Capture the cell that displays the provided text and extract its (x, y) central coordinate. 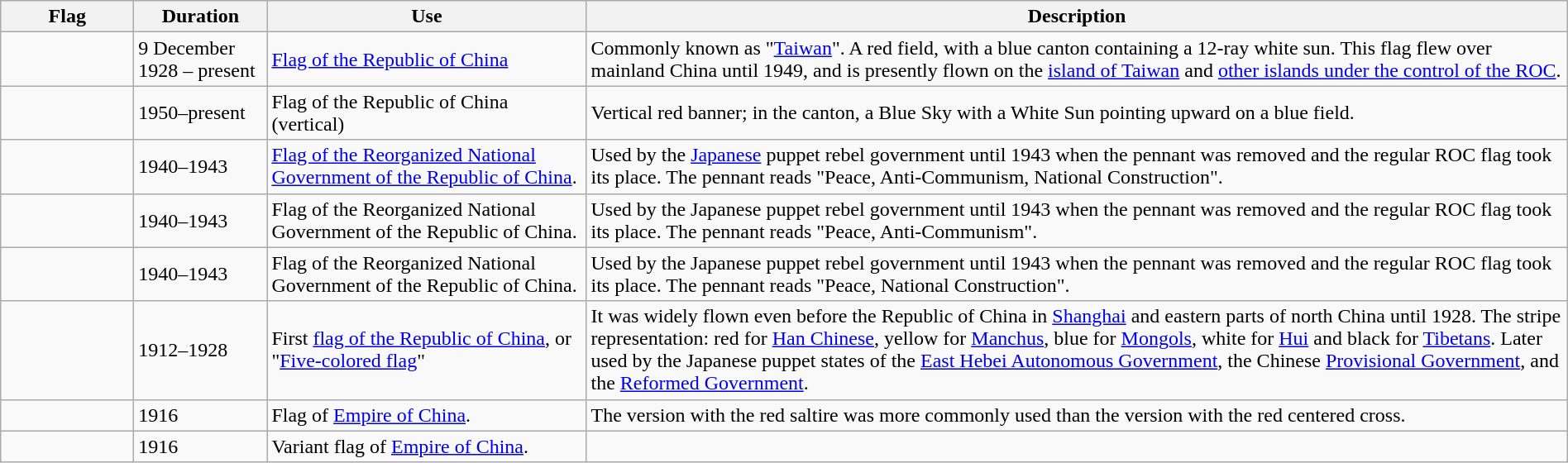
First flag of the Republic of China, or "Five-colored flag" (427, 351)
Duration (200, 17)
Flag of the Republic of China (vertical) (427, 112)
1912–1928 (200, 351)
9 December 1928 – present (200, 60)
1950–present (200, 112)
Variant flag of Empire of China. (427, 446)
Flag of Empire of China. (427, 415)
Flag (68, 17)
Vertical red banner; in the canton, a Blue Sky with a White Sun pointing upward on a blue field. (1077, 112)
Use (427, 17)
Description (1077, 17)
The version with the red saltire was more commonly used than the version with the red centered cross. (1077, 415)
Flag of the Republic of China (427, 60)
